Return the [X, Y] coordinate for the center point of the cell that contains the specified text.  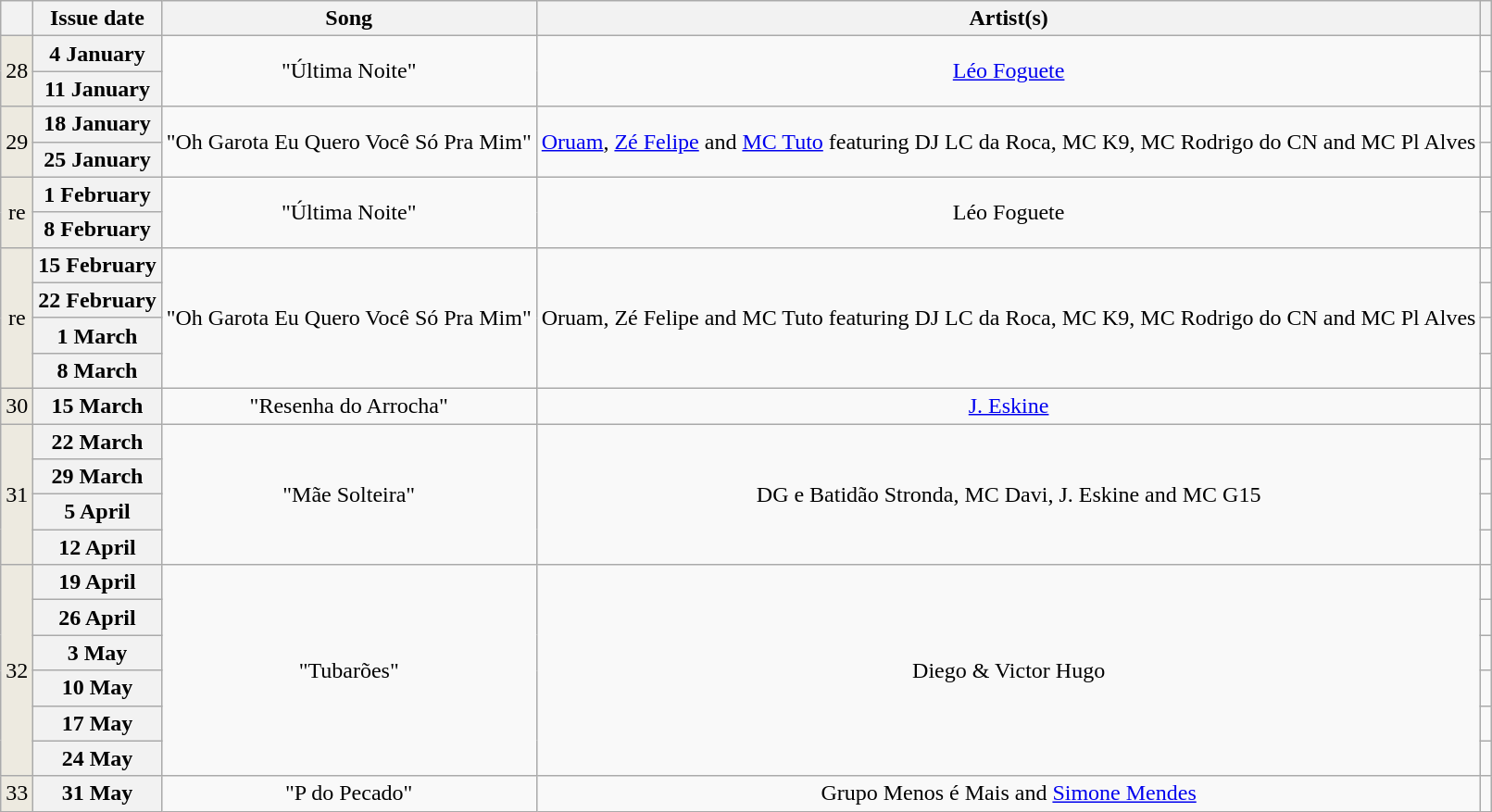
30 [17, 406]
31 May [97, 793]
15 March [97, 406]
"Tubarões" [348, 670]
29 [17, 142]
Issue date [97, 19]
26 April [97, 618]
DG e Batidão Stronda, MC Davi, J. Eskine and MC G15 [1009, 494]
24 May [97, 758]
28 [17, 71]
Song [348, 19]
Artist(s) [1009, 19]
Grupo Menos é Mais and Simone Mendes [1009, 793]
29 March [97, 477]
18 January [97, 124]
5 April [97, 512]
"Mãe Solteira" [348, 494]
8 February [97, 230]
J. Eskine [1009, 406]
12 April [97, 547]
4 January [97, 54]
17 May [97, 723]
31 [17, 494]
"P do Pecado" [348, 793]
1 February [97, 194]
22 March [97, 442]
3 May [97, 653]
25 January [97, 159]
11 January [97, 89]
19 April [97, 582]
Diego & Victor Hugo [1009, 670]
33 [17, 793]
15 February [97, 265]
10 May [97, 688]
8 March [97, 370]
"Resenha do Arrocha" [348, 406]
22 February [97, 300]
1 March [97, 335]
32 [17, 670]
